Find where the given text appears and provide that cell's center as (x, y) coordinate. 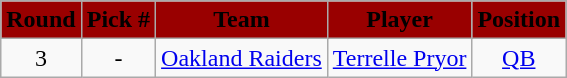
Team (242, 20)
Round (41, 20)
- (118, 58)
Position (519, 20)
Oakland Raiders (242, 58)
3 (41, 58)
QB (519, 58)
Pick # (118, 20)
Terrelle Pryor (400, 58)
Player (400, 20)
